For the text-containing cell, return its midpoint in (X, Y) coordinate format. 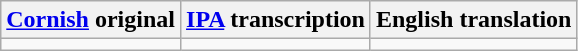
English translation (473, 20)
Cornish original (91, 20)
IPA transcription (276, 20)
